For the text-containing cell, return its midpoint in [x, y] coordinate format. 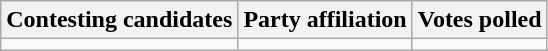
Contesting candidates [120, 20]
Party affiliation [325, 20]
Votes polled [480, 20]
